Locate the cell with the specified text and output its [X, Y] center coordinate. 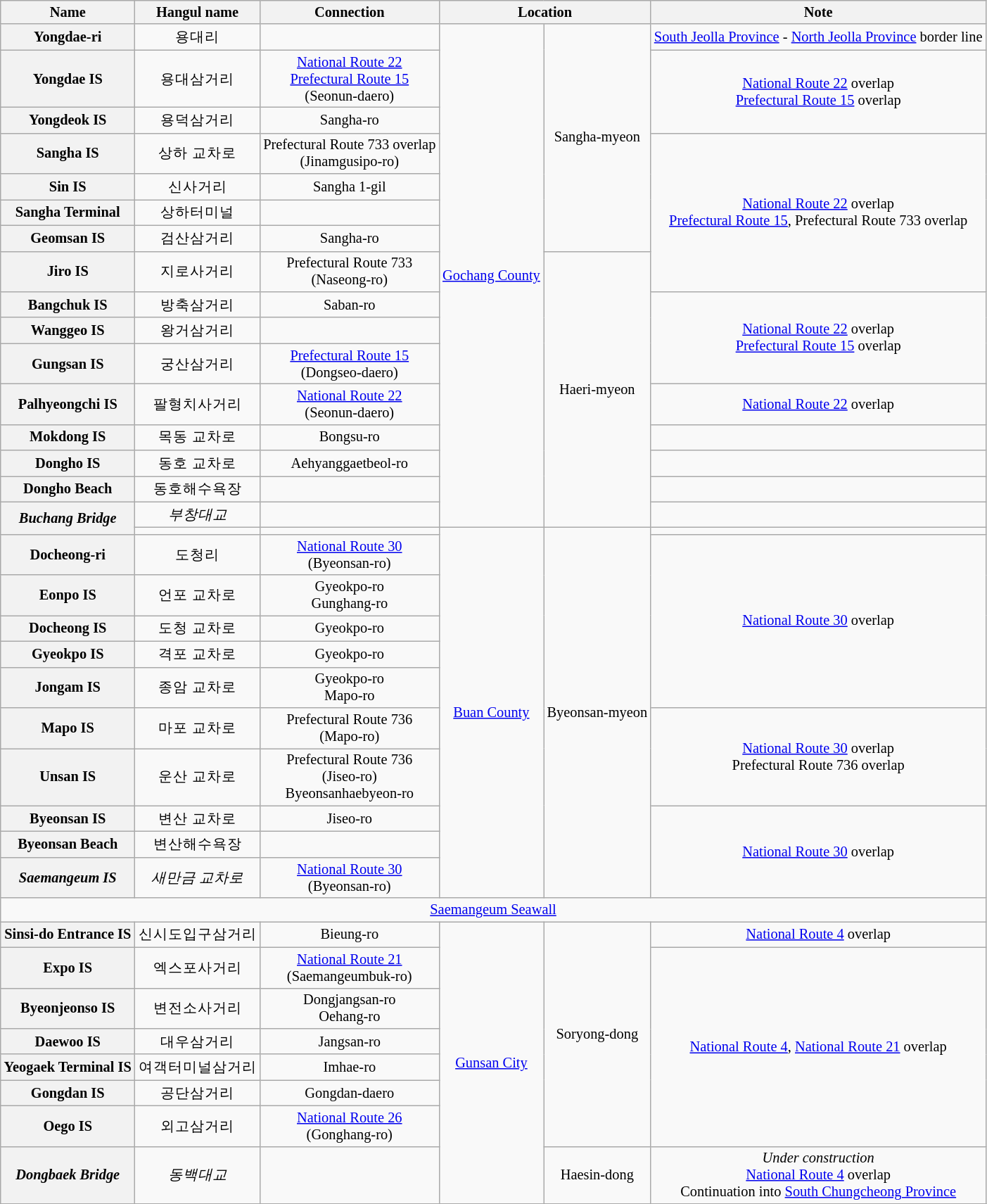
National Route 22Prefectural Route 15(Seonun-daero) [349, 79]
National Route 26(Gonghang-ro) [349, 1126]
Dongjangsan-roOehang-ro [349, 1008]
격포 교차로 [198, 654]
Sangha IS [68, 153]
Buan County [491, 713]
Name [68, 12]
Gunsan City [491, 1063]
언포 교차로 [198, 595]
용대삼거리 [198, 79]
Expo IS [68, 968]
공단삼거리 [198, 1094]
Bieung-ro [349, 934]
Prefectural Route 15(Dongseo-daero) [349, 364]
Daewoo IS [68, 1041]
National Route 21(Saemangeumbuk-ro) [349, 968]
Gyeokpo-roMapo-ro [349, 687]
Jongam IS [68, 687]
Sinsi-do Entrance IS [68, 934]
Docheong-ri [68, 555]
부창대교 [198, 515]
팔형치사거리 [198, 404]
National Route 22(Seonun-daero) [349, 404]
Jiro IS [68, 272]
새만금 교차로 [198, 877]
Prefectural Route 736(Mapo-ro) [349, 728]
Gyeokpo IS [68, 654]
Gochang County [491, 276]
Sangha 1-gil [349, 187]
여객터미널삼거리 [198, 1067]
Aehyanggaetbeol-ro [349, 463]
목동 교차로 [198, 438]
Gyeokpo-roGunghang-ro [349, 595]
Sangha Terminal [68, 213]
Geomsan IS [68, 238]
도청리 [198, 555]
Dongho IS [68, 463]
Soryong-dong [597, 1034]
Haeri-myeon [597, 390]
Under constructionNational Route 4 overlapContinuation into South Chungcheong Province [818, 1175]
Jiseo-ro [349, 819]
동백대교 [198, 1175]
운산 교차로 [198, 777]
Yongdae IS [68, 79]
Sin IS [68, 187]
신시도입구삼거리 [198, 934]
Saemangeum Seawall [494, 910]
Prefectural Route 733 overlap(Jinamgusipo-ro) [349, 153]
도청 교차로 [198, 628]
Gongdan-daero [349, 1094]
Docheong IS [68, 628]
Byeonsan IS [68, 819]
Imhae-ro [349, 1067]
엑스포사거리 [198, 968]
Haesin-dong [597, 1175]
Byeonsan-myeon [597, 713]
동호해수욕장 [198, 488]
National Route 22 overlap [818, 404]
변전소사거리 [198, 1008]
상하터미널 [198, 213]
Dongho Beach [68, 488]
상하 교차로 [198, 153]
Yongdae-ri [68, 37]
Byeonjeonso IS [68, 1008]
Yongdeok IS [68, 120]
Wanggeo IS [68, 331]
Oego IS [68, 1126]
Dongbaek Bridge [68, 1175]
동호 교차로 [198, 463]
Mokdong IS [68, 438]
궁산삼거리 [198, 364]
Jangsan-ro [349, 1041]
Gongdan IS [68, 1094]
Eonpo IS [68, 595]
South Jeolla Province - North Jeolla Province border line [818, 37]
Connection [349, 12]
검산삼거리 [198, 238]
Prefectural Route 736(Jiseo-ro)Byeonsanhaebyeon-ro [349, 777]
Bangchuk IS [68, 304]
Mapo IS [68, 728]
Gungsan IS [68, 364]
종암 교차로 [198, 687]
National Route 4, National Route 21 overlap [818, 1047]
Yeogaek Terminal IS [68, 1067]
Buchang Bridge [68, 518]
Byeonsan Beach [68, 844]
대우삼거리 [198, 1041]
Location [545, 12]
용덕삼거리 [198, 120]
외고삼거리 [198, 1126]
National Route 22 overlapPrefectural Route 15, Prefectural Route 733 overlap [818, 213]
National Route 4 overlap [818, 934]
Saemangeum IS [68, 877]
Bongsu-ro [349, 438]
신사거리 [198, 187]
Hangul name [198, 12]
변산 교차로 [198, 819]
변산해수욕장 [198, 844]
Prefectural Route 733(Naseong-ro) [349, 272]
National Route 30 overlapPrefectural Route 736 overlap [818, 756]
Saban-ro [349, 304]
용대리 [198, 37]
Sangha-myeon [597, 138]
마포 교차로 [198, 728]
Unsan IS [68, 777]
왕거삼거리 [198, 331]
방축삼거리 [198, 304]
지로사거리 [198, 272]
Palhyeongchi IS [68, 404]
Note [818, 12]
